Provide the [x, y] coordinate of the cell's center where the given text is located.  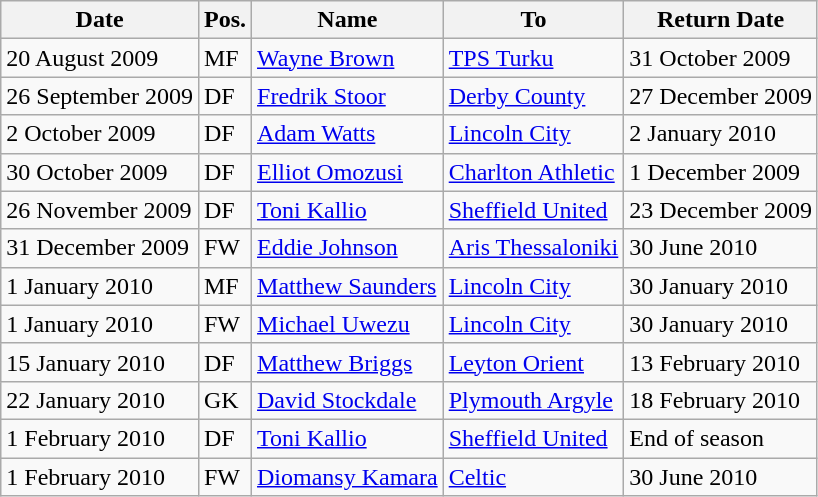
David Stockdale [348, 400]
TPS Turku [534, 58]
Michael Uwezu [348, 324]
GK [224, 400]
Plymouth Argyle [534, 400]
Adam Watts [348, 134]
Matthew Saunders [348, 286]
15 January 2010 [100, 362]
Elliot Omozusi [348, 172]
Matthew Briggs [348, 362]
Name [348, 20]
Diomansy Kamara [348, 477]
13 February 2010 [721, 362]
To [534, 20]
Charlton Athletic [534, 172]
Derby County [534, 96]
Wayne Brown [348, 58]
26 November 2009 [100, 210]
Return Date [721, 20]
2 January 2010 [721, 134]
Aris Thessaloniki [534, 248]
30 October 2009 [100, 172]
27 December 2009 [721, 96]
23 December 2009 [721, 210]
20 August 2009 [100, 58]
Fredrik Stoor [348, 96]
31 October 2009 [721, 58]
31 December 2009 [100, 248]
Pos. [224, 20]
End of season [721, 438]
2 October 2009 [100, 134]
22 January 2010 [100, 400]
Eddie Johnson [348, 248]
1 December 2009 [721, 172]
26 September 2009 [100, 96]
Leyton Orient [534, 362]
Date [100, 20]
18 February 2010 [721, 400]
Celtic [534, 477]
